From the cell containing the given text, extract its center point as (X, Y) coordinate. 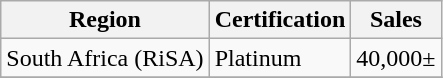
Platinum (280, 58)
South Africa (RiSA) (105, 58)
40,000± (396, 58)
Certification (280, 20)
Sales (396, 20)
Region (105, 20)
